For the text-containing cell, return its midpoint in [X, Y] coordinate format. 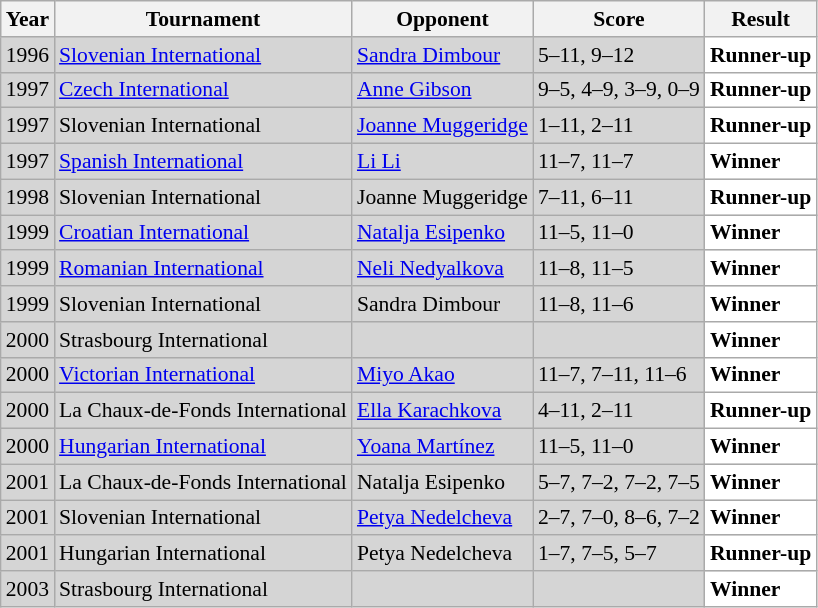
Result [760, 19]
Anne Gibson [442, 90]
5–7, 7–2, 7–2, 7–5 [619, 482]
9–5, 4–9, 3–9, 0–9 [619, 90]
2–7, 7–0, 8–6, 7–2 [619, 518]
Li Li [442, 162]
11–8, 11–5 [619, 269]
Miyo Akao [442, 375]
Croatian International [203, 233]
Spanish International [203, 162]
2003 [28, 589]
11–7, 11–7 [619, 162]
Victorian International [203, 375]
Neli Nedyalkova [442, 269]
4–11, 2–11 [619, 411]
1996 [28, 55]
1–7, 7–5, 5–7 [619, 554]
Ella Karachkova [442, 411]
1998 [28, 197]
Score [619, 19]
Year [28, 19]
Yoana Martínez [442, 447]
5–11, 9–12 [619, 55]
11–8, 11–6 [619, 304]
11–7, 7–11, 11–6 [619, 375]
Czech International [203, 90]
Tournament [203, 19]
7–11, 6–11 [619, 197]
Romanian International [203, 269]
1–11, 2–11 [619, 126]
Opponent [442, 19]
